Determine the (x, y) coordinate at the center of the cell enclosing the given text.  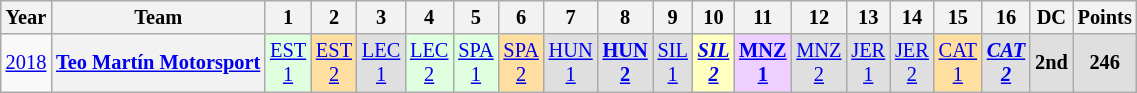
10 (714, 17)
14 (912, 17)
LEC2 (429, 63)
15 (958, 17)
MNZ2 (818, 63)
7 (571, 17)
MNZ1 (762, 63)
12 (818, 17)
2 (334, 17)
JER2 (912, 63)
HUN2 (626, 63)
SIL2 (714, 63)
5 (476, 17)
SIL1 (673, 63)
13 (868, 17)
9 (673, 17)
SPA2 (522, 63)
6 (522, 17)
HUN1 (571, 63)
2nd (1052, 63)
4 (429, 17)
16 (1006, 17)
Year (26, 17)
LEC1 (381, 63)
EST2 (334, 63)
DC (1052, 17)
Points (1105, 17)
Teo Martín Motorsport (158, 63)
EST1 (288, 63)
CAT2 (1006, 63)
3 (381, 17)
SPA1 (476, 63)
246 (1105, 63)
11 (762, 17)
1 (288, 17)
8 (626, 17)
2018 (26, 63)
JER1 (868, 63)
CAT1 (958, 63)
Team (158, 17)
